Pinpoint the cell where the given text exists, returning its [X, Y] midpoint coordinate. 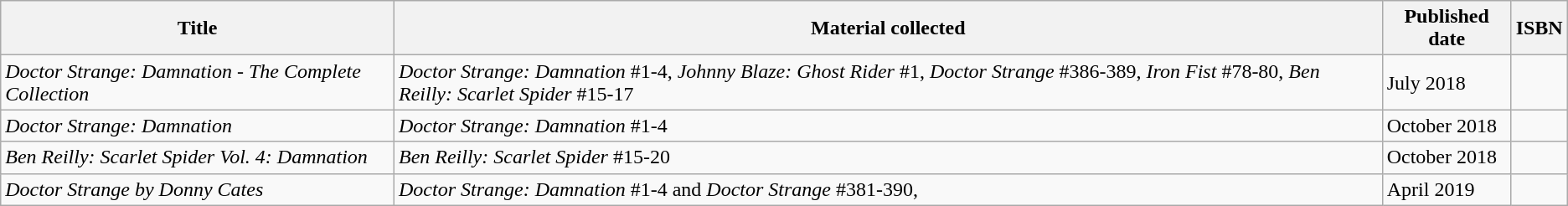
Published date [1447, 28]
Doctor Strange: Damnation - The Complete Collection [198, 82]
Doctor Strange: Damnation [198, 126]
Doctor Strange: Damnation #1-4, Johnny Blaze: Ghost Rider #1, Doctor Strange #386-389, Iron Fist #78-80, Ben Reilly: Scarlet Spider #15-17 [888, 82]
Doctor Strange: Damnation #1-4 [888, 126]
April 2019 [1447, 189]
Ben Reilly: Scarlet Spider #15-20 [888, 157]
Doctor Strange by Donny Cates [198, 189]
Doctor Strange: Damnation #1-4 and Doctor Strange #381-390, [888, 189]
Material collected [888, 28]
Ben Reilly: Scarlet Spider Vol. 4: Damnation [198, 157]
Title [198, 28]
ISBN [1540, 28]
July 2018 [1447, 82]
